Output the [X, Y] coordinate of the center of the cell containing the given text.  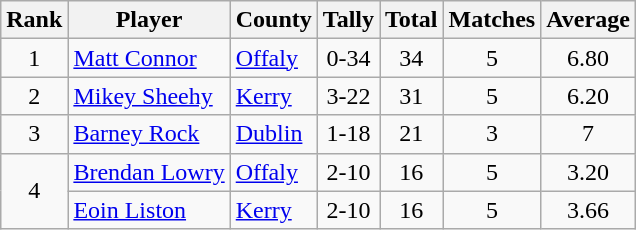
County [274, 20]
4 [34, 191]
Mikey Sheehy [149, 96]
2 [34, 96]
21 [412, 134]
34 [412, 58]
31 [412, 96]
Matt Connor [149, 58]
6.20 [588, 96]
Matches [492, 20]
Brendan Lowry [149, 172]
6.80 [588, 58]
Player [149, 20]
3.66 [588, 210]
1 [34, 58]
Dublin [274, 134]
Total [412, 20]
Rank [34, 20]
Average [588, 20]
0-34 [348, 58]
Barney Rock [149, 134]
3-22 [348, 96]
1-18 [348, 134]
Tally [348, 20]
Eoin Liston [149, 210]
3.20 [588, 172]
7 [588, 134]
